Output the [x, y] coordinate of the center of the cell containing the given text.  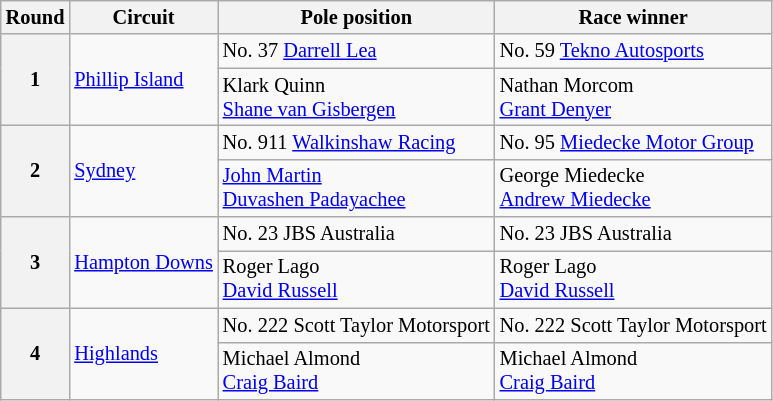
Phillip Island [143, 80]
Nathan Morcom Grant Denyer [634, 97]
Highlands [143, 354]
Round [36, 17]
2 [36, 170]
Hampton Downs [143, 262]
No. 911 Walkinshaw Racing [356, 142]
Circuit [143, 17]
John Martin Duvashen Padayachee [356, 188]
No. 95 Miedecke Motor Group [634, 142]
No. 37 Darrell Lea [356, 51]
Klark Quinn Shane van Gisbergen [356, 97]
Pole position [356, 17]
1 [36, 80]
George Miedecke Andrew Miedecke [634, 188]
Sydney [143, 170]
4 [36, 354]
No. 59 Tekno Autosports [634, 51]
Race winner [634, 17]
3 [36, 262]
